Pinpoint the cell where the given text exists, returning its [x, y] midpoint coordinate. 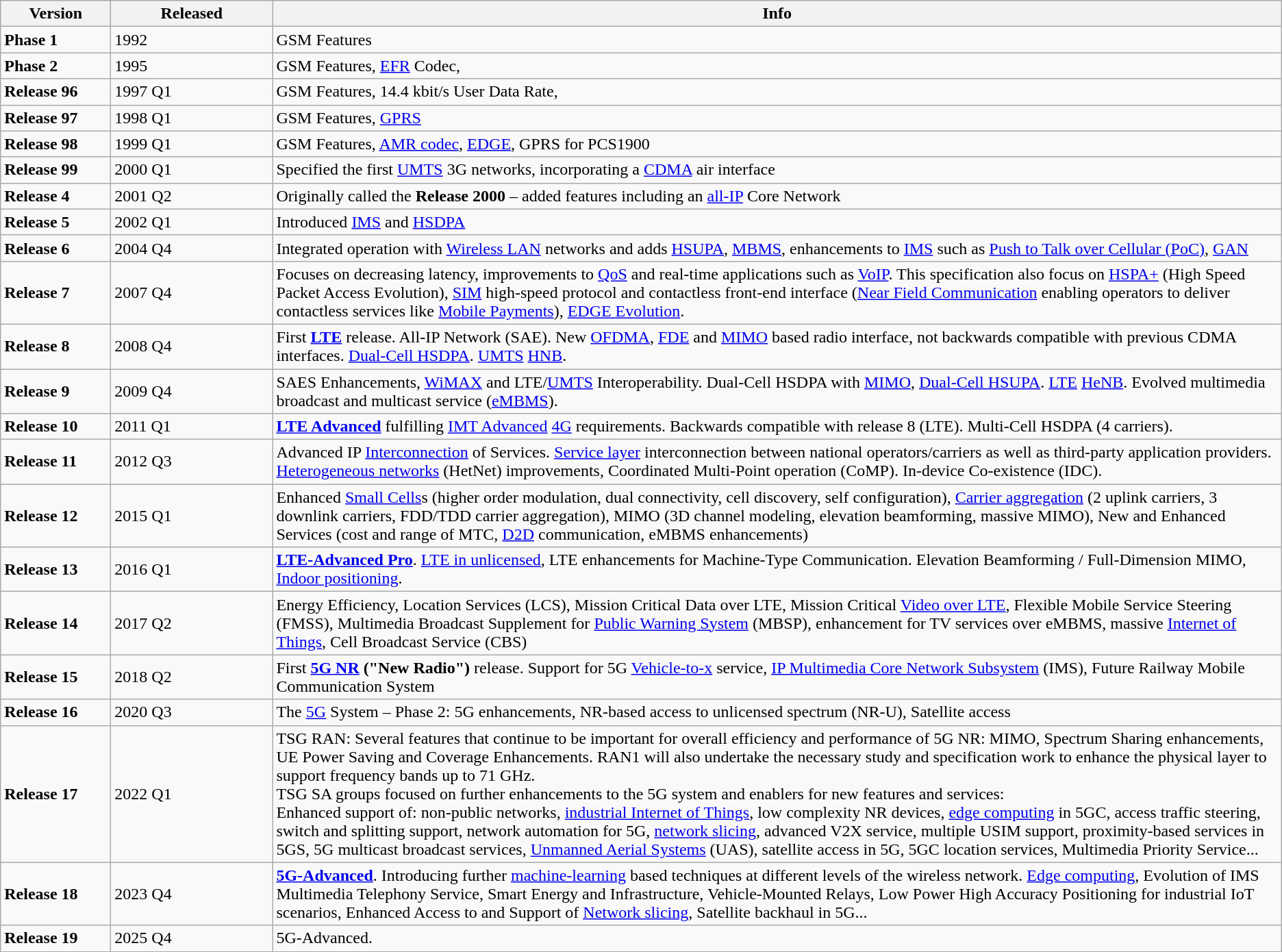
2015 Q1 [192, 516]
Release 98 [56, 144]
Info [777, 14]
Phase 2 [56, 66]
2009 Q4 [192, 390]
Release 4 [56, 196]
Release 99 [56, 170]
2017 Q2 [192, 623]
2008 Q4 [192, 347]
Release 12 [56, 516]
Release 13 [56, 570]
Release 8 [56, 347]
1999 Q1 [192, 144]
Release 97 [56, 118]
The 5G System – Phase 2: 5G enhancements, NR-based access to unlicensed spectrum (NR-U), Satellite access [777, 712]
Release 9 [56, 390]
Release 19 [56, 938]
5G-Advanced. [777, 938]
2018 Q2 [192, 677]
2011 Q1 [192, 427]
2012 Q3 [192, 462]
2007 Q4 [192, 292]
GSM Features, AMR codec, EDGE, GPRS for PCS1900 [777, 144]
Release 17 [56, 794]
Release 14 [56, 623]
Introduced IMS and HSDPA [777, 222]
GSM Features, GPRS [777, 118]
Release 15 [56, 677]
1995 [192, 66]
Phase 1 [56, 40]
2016 Q1 [192, 570]
Release 16 [56, 712]
2022 Q1 [192, 794]
LTE Advanced fulfilling IMT Advanced 4G requirements. Backwards compatible with release 8 (LTE). Multi-Cell HSDPA (4 carriers). [777, 427]
Release 7 [56, 292]
Specified the first UMTS 3G networks, incorporating a CDMA air interface [777, 170]
1997 Q1 [192, 92]
Release 5 [56, 222]
2001 Q2 [192, 196]
2000 Q1 [192, 170]
GSM Features, 14.4 kbit/s User Data Rate, [777, 92]
Release 6 [56, 248]
Released [192, 14]
GSM Features, EFR Codec, [777, 66]
GSM Features [777, 40]
Release 10 [56, 427]
Release 18 [56, 894]
1992 [192, 40]
Release 11 [56, 462]
1998 Q1 [192, 118]
2004 Q4 [192, 248]
2023 Q4 [192, 894]
2020 Q3 [192, 712]
Release 96 [56, 92]
Originally called the Release 2000 – added features including an all-IP Core Network [777, 196]
Version [56, 14]
2002 Q1 [192, 222]
2025 Q4 [192, 938]
Integrated operation with Wireless LAN networks and adds HSUPA, MBMS, enhancements to IMS such as Push to Talk over Cellular (PoC), GAN [777, 248]
